Identify which cell holds the provided text, then report its [x, y] central coordinate. 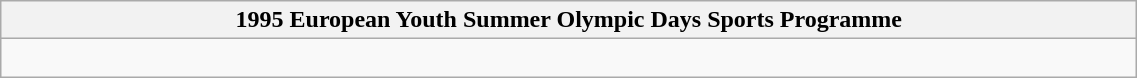
1995 European Youth Summer Olympic Days Sports Programme [569, 20]
